Return [X, Y] of the center of cell containing provided text 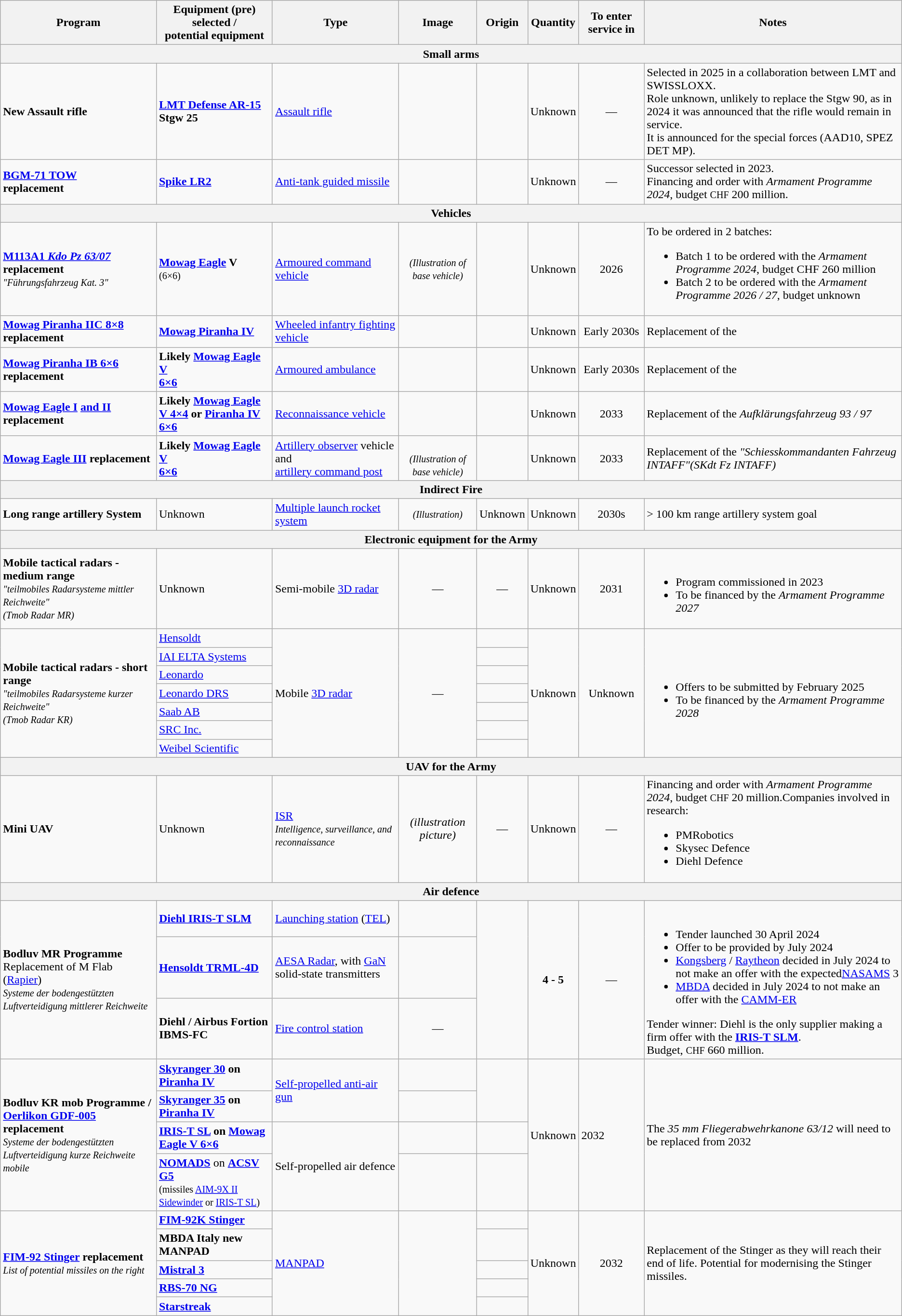
2030s [611, 514]
IAI ELTA Systems [214, 657]
Indirect Fire [451, 489]
Quantity [553, 23]
Mowag Piranha IIC 8×8replacement [79, 332]
Program commissioned in 2023To be financed by the Armament Programme 2027 [773, 589]
Diehl IRIS-T SLM [214, 918]
Fire control station [335, 1029]
Mini UAV [79, 829]
— [438, 1029]
Long range artillery System [79, 514]
Mowag Eagle I and II replacement [79, 414]
2031 [611, 589]
Leonardo [214, 675]
Self-propelled air defence [335, 1166]
Mobile tactical radars - short range"teilmobiles Radarsysteme kurzer Reichweite"(Tmob Radar KR) [79, 693]
Multiple launch rocket system [335, 514]
Mobile 3D radar [335, 693]
(Illustration) [438, 514]
Artillery observer vehicle and artillery command post [335, 458]
Air defence [451, 891]
FIM-92 Stinger replacementList of potential missiles on the right [79, 1263]
AESA Radar, with GaN solid-state transmitters [335, 967]
Anti-tank guided missile [335, 182]
Image [438, 23]
Mowag Piranha IV [214, 332]
Program [79, 23]
Offers to be submitted by February 2025To be financed by the Armament Programme 2028 [773, 693]
Wheeled infantry fighting vehicle [335, 332]
UAV for the Army [451, 766]
Vehicles [451, 213]
Self-propelled anti-air gun [335, 1090]
Mowag Eagle III replacement [79, 458]
Type [335, 23]
M113A1 Kdo Pz 63/07 replacement "Führungsfahrzeug Kat. 3" [79, 269]
BGM-71 TOW replacement [79, 182]
Bodluv MR ProgrammeReplacement of M Flab (Rapier)Systeme der bodengestützten Luftverteidigung mittlerer Reichweite [79, 980]
Leonardo DRS [214, 693]
Replacement of the "Schiesskommandanten Fahrzeug INTAFF"(SKdt Fz INTAFF) [773, 458]
Replacement of the Aufklärungsfahrzeug 93 / 97 [773, 414]
Mobile tactical radars - medium range"teilmobiles Radarsysteme mittler Reichweite"(Tmob Radar MR) [79, 589]
Notes [773, 23]
Starstreak [214, 1306]
Origin [503, 23]
Skyranger 30 on Piranha IV [214, 1075]
The 35 mm Fliegerabwehrkanone 63/12 will need to be replaced from 2032 [773, 1135]
Diehl / Airbus Fortion IBMS-FC [214, 1029]
Financing and order with Armament Programme 2024, budget CHF 20 million.Companies involved in research:PMRoboticsSkysec Defence Diehl Defence [773, 829]
Bodluv KR mob Programme / Oerlikon GDF-005 replacementSysteme der bodengestützten Luftverteidigung kurze Reichweite mobile [79, 1135]
4 - 5 [553, 980]
Reconnaissance vehicle [335, 414]
Weibel Scientific [214, 748]
Armoured command vehicle [335, 269]
Semi-mobile 3D radar [335, 589]
LMT Defense AR-15Stgw 25 [214, 111]
Electronic equipment for the Army [451, 539]
Armoured ambulance [335, 369]
Mowag Eagle V (6×6) [214, 269]
Mowag Piranha IB 6×6 replacement [79, 369]
NOMADS on ACSV G5(missiles AIM-9X II Sidewinder or IRIS-T SL) [214, 1182]
SRC Inc. [214, 730]
Replacement of the Stinger as they will reach their end of life. Potential for modernising the Stinger missiles. [773, 1263]
Skyranger 35 on Piranha IV [214, 1106]
Equipment (pre) selected /potential equipment [214, 23]
2026 [611, 269]
MANPAD [335, 1263]
Launching station (TEL) [335, 918]
Small arms [451, 54]
Successor selected in 2023.Financing and order with Armament Programme 2024, budget CHF 200 million. [773, 182]
MBDA Italy new MANPAD [214, 1245]
Spike LR2 [214, 182]
Saab AB [214, 712]
IRIS-T SL on Mowag Eagle V 6×6 [214, 1138]
RBS-70 NG [214, 1288]
> 100 km range artillery system goal [773, 514]
To enter service in [611, 23]
Hensoldt TRML-4D [214, 967]
(illustration picture) [438, 829]
Likely Mowag Eagle V 4×4 or Piranha IV 6×6 [214, 414]
ISRIntelligence, surveillance, and reconnaissance [335, 829]
Hensoldt [214, 638]
FIM-92K Stinger [214, 1220]
New Assault rifle [79, 111]
Mistral 3 [214, 1270]
Assault rifle [335, 111]
